Return the [x, y] coordinate for the center point of the cell that contains the specified text.  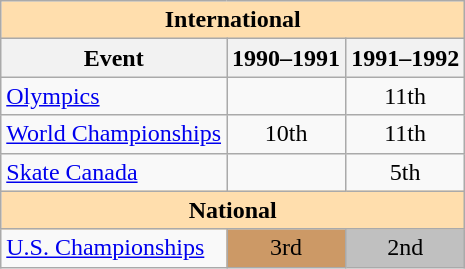
2nd [406, 248]
International [233, 20]
World Championships [114, 134]
5th [406, 172]
1990–1991 [286, 58]
3rd [286, 248]
Olympics [114, 96]
1991–1992 [406, 58]
U.S. Championships [114, 248]
Event [114, 58]
National [233, 210]
10th [286, 134]
Skate Canada [114, 172]
